Determine the [x, y] coordinate at the center of the cell enclosing the given text.  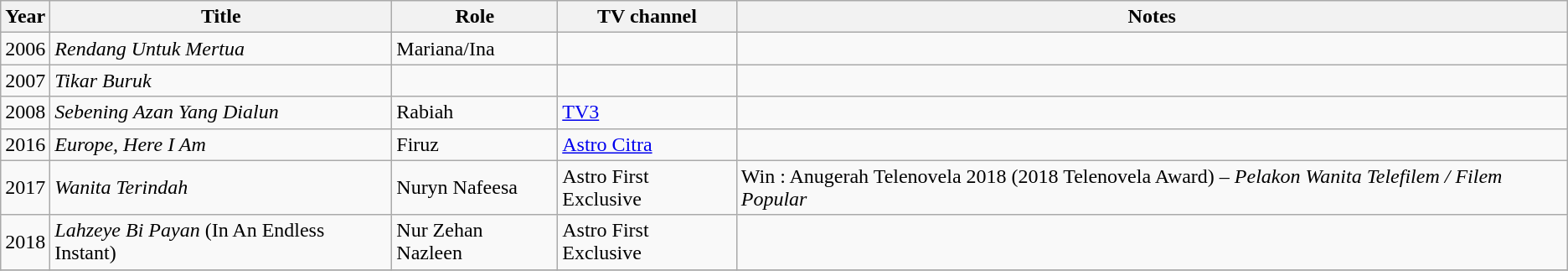
Sebening Azan Yang Dialun [221, 112]
2018 [25, 242]
Wanita Terindah [221, 188]
Mariana/Ina [475, 49]
2017 [25, 188]
TV channel [647, 17]
Role [475, 17]
Rendang Untuk Mertua [221, 49]
Europe, Here I Am [221, 144]
Year [25, 17]
Lahzeye Bi Payan (In An Endless Instant) [221, 242]
Nur Zehan Nazleen [475, 242]
Rabiah [475, 112]
2007 [25, 81]
2016 [25, 144]
Tikar Buruk [221, 81]
Astro Citra [647, 144]
2006 [25, 49]
Title [221, 17]
Notes [1152, 17]
TV3 [647, 112]
Firuz [475, 144]
Nuryn Nafeesa [475, 188]
Win : Anugerah Telenovela 2018 (2018 Telenovela Award) – Pelakon Wanita Telefilem / Filem Popular [1152, 188]
2008 [25, 112]
